For the text-containing cell, return its midpoint in (x, y) coordinate format. 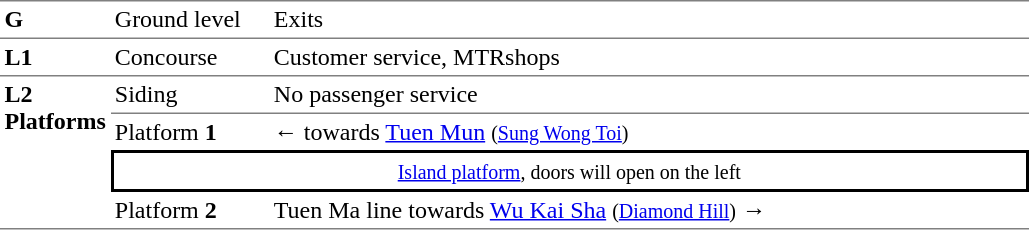
Island platform, doors will open on the left (569, 171)
Siding (190, 95)
L2Platforms (55, 152)
Concourse (190, 58)
Ground level (190, 20)
G (55, 20)
L1 (55, 58)
← towards Tuen Mun (Sung Wong Toi) (648, 132)
Platform 1 (190, 132)
Customer service, MTRshops (648, 58)
Tuen Ma line towards Wu Kai Sha (Diamond Hill) → (648, 211)
Exits (648, 20)
No passenger service (648, 95)
Platform 2 (190, 211)
